From the cell containing the given text, extract its center point as (x, y) coordinate. 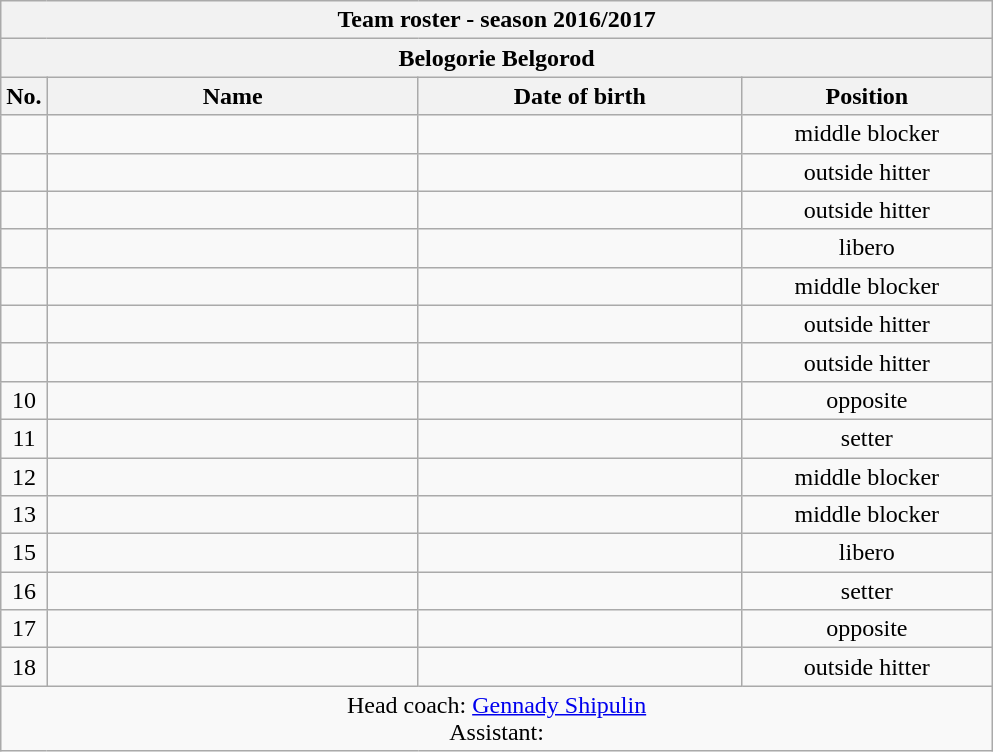
11 (24, 438)
Belogorie Belgorod (497, 58)
16 (24, 591)
No. (24, 96)
15 (24, 553)
17 (24, 629)
Head coach: Gennady ShipulinAssistant: (497, 718)
Name (232, 96)
13 (24, 515)
Date of birth (580, 96)
18 (24, 667)
Position (866, 96)
10 (24, 400)
Team roster - season 2016/2017 (497, 20)
12 (24, 477)
